Capture the cell that displays the provided text and extract its (x, y) central coordinate. 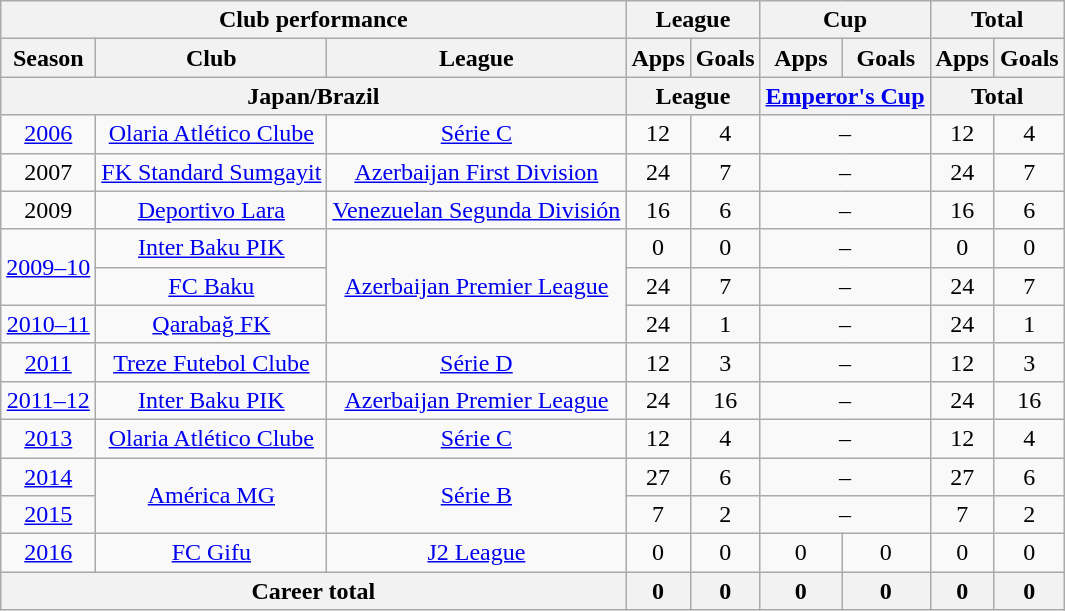
2010–11 (48, 324)
Azerbaijan First Division (476, 172)
2013 (48, 438)
J2 League (476, 553)
Career total (314, 591)
América MG (212, 496)
2011 (48, 362)
2016 (48, 553)
FC Gifu (212, 553)
Emperor's Cup (845, 96)
Club (212, 58)
2009 (48, 210)
2006 (48, 134)
Japan/Brazil (314, 96)
FK Standard Sumgayit (212, 172)
2011–12 (48, 400)
Deportivo Lara (212, 210)
2015 (48, 515)
Club performance (314, 20)
Treze Futebol Clube (212, 362)
2014 (48, 477)
Série B (476, 496)
Venezuelan Segunda División (476, 210)
Cup (845, 20)
FC Baku (212, 286)
Qarabağ FK (212, 324)
2009–10 (48, 267)
Série D (476, 362)
2007 (48, 172)
Season (48, 58)
